Identify which cell holds the provided text, then report its [X, Y] central coordinate. 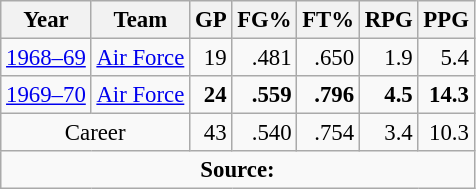
43 [211, 133]
1969–70 [46, 95]
.540 [264, 133]
24 [211, 95]
.754 [328, 133]
Career [96, 133]
10.3 [446, 133]
GP [211, 20]
Year [46, 20]
FG% [264, 20]
Team [140, 20]
.650 [328, 58]
14.3 [446, 95]
4.5 [388, 95]
1.9 [388, 58]
.559 [264, 95]
3.4 [388, 133]
Source: [238, 170]
19 [211, 58]
PPG [446, 20]
RPG [388, 20]
.796 [328, 95]
1968–69 [46, 58]
FT% [328, 20]
.481 [264, 58]
5.4 [446, 58]
